Detect which cell encompasses the target text, then output its [x, y] center coordinate. 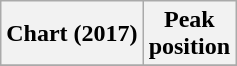
Peakposition [189, 34]
Chart (2017) [72, 34]
